Pinpoint the cell where the given text exists, returning its (x, y) midpoint coordinate. 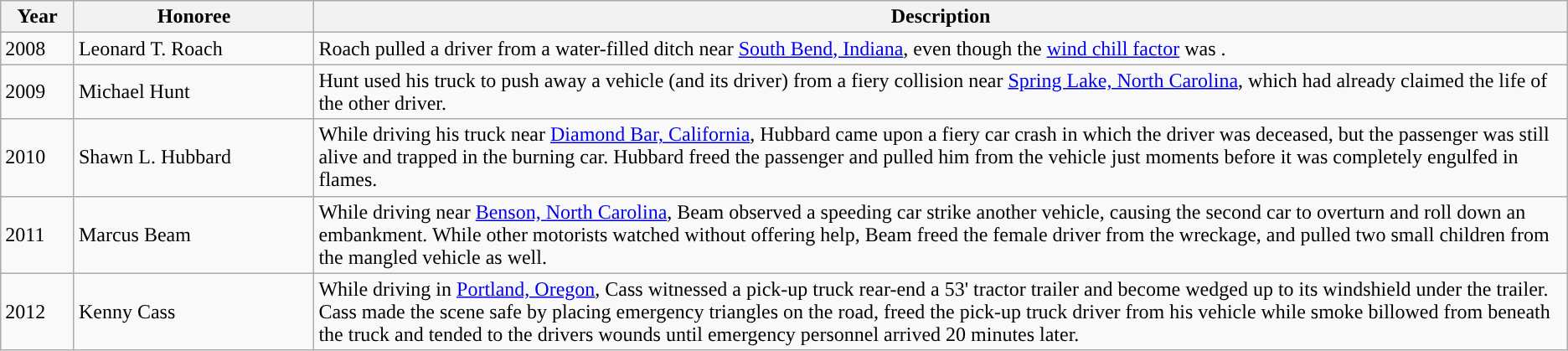
Michael Hunt (193, 92)
Leonard T. Roach (193, 49)
Year (38, 17)
2011 (38, 235)
Description (941, 17)
2008 (38, 49)
2009 (38, 92)
Kenny Cass (193, 312)
Shawn L. Hubbard (193, 157)
2010 (38, 157)
2012 (38, 312)
Honoree (193, 17)
Roach pulled a driver from a water-filled ditch near South Bend, Indiana, even though the wind chill factor was . (941, 49)
Marcus Beam (193, 235)
